For the text-containing cell, return its midpoint in (X, Y) coordinate format. 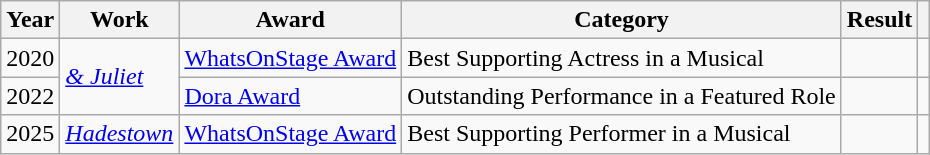
Best Supporting Performer in a Musical (622, 134)
2025 (30, 134)
Best Supporting Actress in a Musical (622, 58)
2020 (30, 58)
Award (290, 20)
Work (120, 20)
2022 (30, 96)
Dora Award (290, 96)
& Juliet (120, 77)
Year (30, 20)
Category (622, 20)
Result (879, 20)
Outstanding Performance in a Featured Role (622, 96)
Hadestown (120, 134)
